Provide the [X, Y] coordinate of the cell's center where the given text is located.  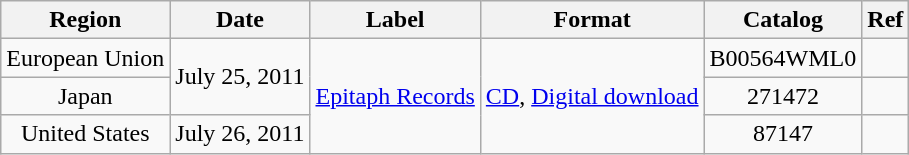
Ref [886, 20]
July 26, 2011 [240, 134]
Format [592, 20]
United States [86, 134]
Catalog [783, 20]
Region [86, 20]
Date [240, 20]
B00564WML0 [783, 58]
Label [395, 20]
CD, Digital download [592, 96]
271472 [783, 96]
Epitaph Records [395, 96]
87147 [783, 134]
Japan [86, 96]
July 25, 2011 [240, 77]
European Union [86, 58]
